Scan for the cell matching the given text and deliver its [x, y] coordinate at center. 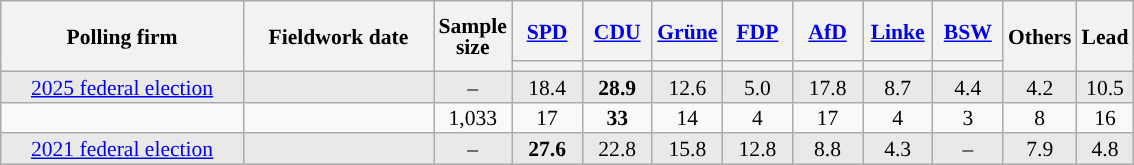
3 [968, 118]
5.0 [757, 86]
BSW [968, 31]
Fieldwork date [338, 36]
33 [617, 118]
17.8 [827, 86]
CDU [617, 31]
15.8 [687, 150]
2025 federal election [122, 86]
SPD [547, 31]
22.8 [617, 150]
Polling firm [122, 36]
7.9 [1040, 150]
Others [1040, 36]
4.8 [1106, 150]
12.8 [757, 150]
AfD [827, 31]
FDP [757, 31]
12.6 [687, 86]
10.5 [1106, 86]
27.6 [547, 150]
4.2 [1040, 86]
8.8 [827, 150]
Linke [898, 31]
14 [687, 118]
4.4 [968, 86]
Grüne [687, 31]
18.4 [547, 86]
2021 federal election [122, 150]
Samplesize [473, 36]
1,033 [473, 118]
28.9 [617, 86]
16 [1106, 118]
8 [1040, 118]
Lead [1106, 36]
8.7 [898, 86]
4.3 [898, 150]
